Detect which cell encompasses the target text, then output its (X, Y) center coordinate. 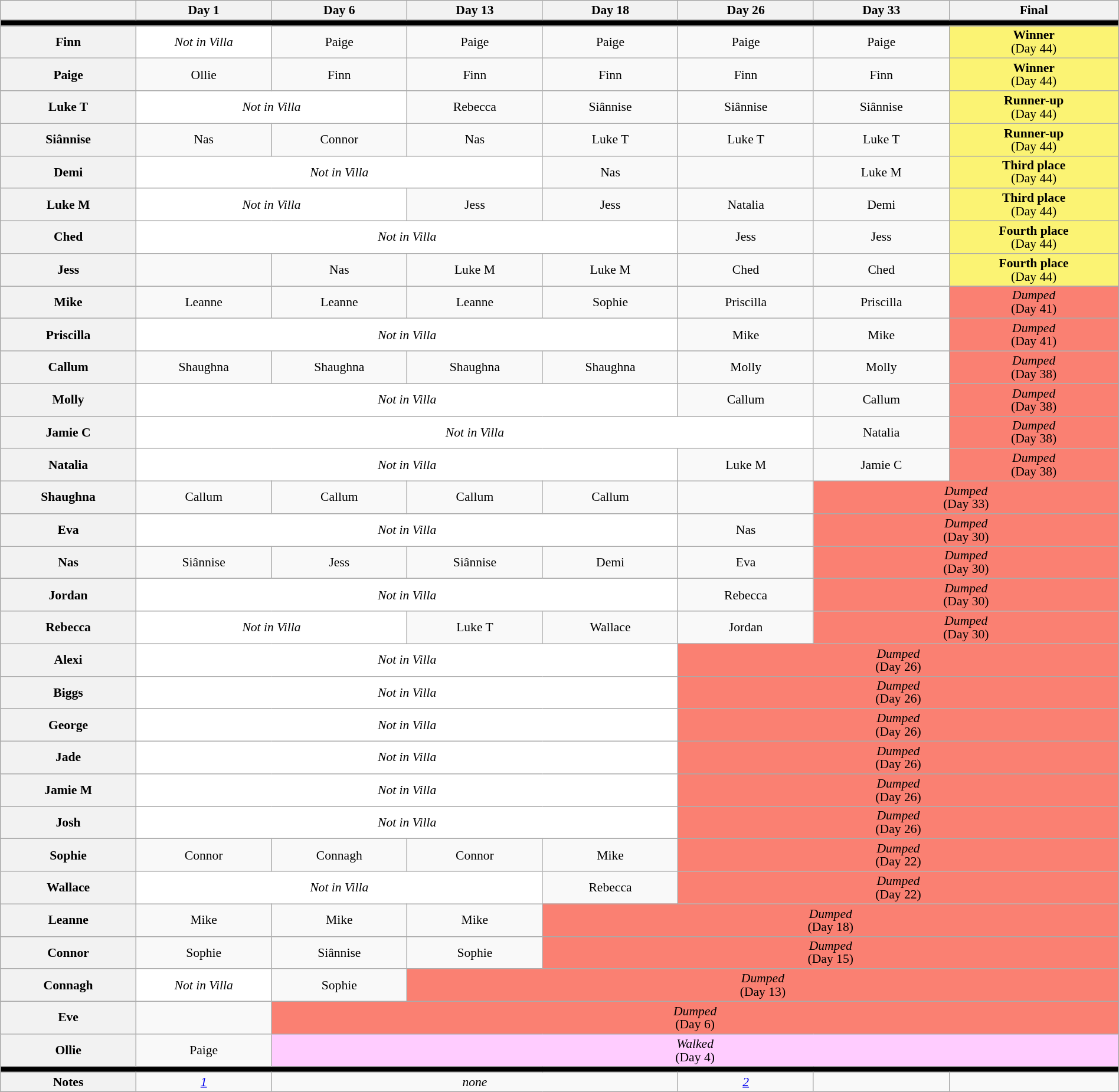
Day 13 (475, 11)
Final (1034, 11)
Biggs (68, 693)
Dumped (Day 15) (830, 952)
Day 18 (610, 11)
Alexi (68, 660)
2 (746, 1082)
Dumped (Day 33) (966, 498)
George (68, 726)
Jamie M (68, 791)
1 (204, 1082)
Walked (Day 4) (695, 1050)
Day 26 (746, 11)
Dumped (Day 18) (830, 920)
Josh (68, 822)
none (475, 1082)
Day 1 (204, 11)
Eve (68, 1018)
Dumped (Day 6) (695, 1018)
Jade (68, 757)
Day 6 (339, 11)
Dumped (Day 13) (763, 985)
Day 33 (881, 11)
Notes (68, 1082)
